Search for the cell housing the specified text and yield its [X, Y] center coordinate. 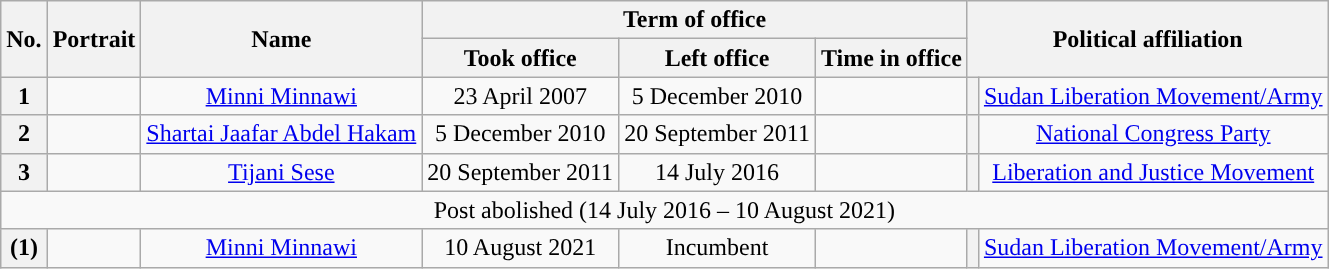
Term of office [695, 20]
Name [282, 39]
23 April 2007 [520, 96]
10 August 2021 [520, 248]
Left office [718, 58]
Shartai Jaafar Abdel Hakam [282, 134]
(1) [24, 248]
3 [24, 172]
Portrait [94, 39]
Political affiliation [1148, 39]
Time in office [891, 58]
Tijani Sese [282, 172]
1 [24, 96]
14 July 2016 [718, 172]
Incumbent [718, 248]
Post abolished (14 July 2016 – 10 August 2021) [664, 210]
Took office [520, 58]
No. [24, 39]
National Congress Party [1153, 134]
Liberation and Justice Movement [1153, 172]
2 [24, 134]
